Locate the cell with the specified text and output its [x, y] center coordinate. 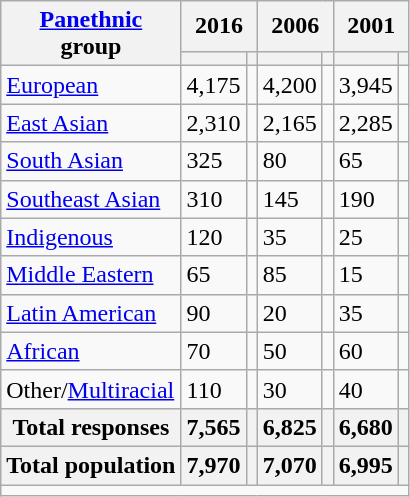
Latin American [91, 313]
Total responses [91, 427]
85 [290, 275]
2016 [219, 26]
Panethnicgroup [91, 34]
25 [366, 237]
110 [214, 389]
7,970 [214, 465]
90 [214, 313]
120 [214, 237]
Indigenous [91, 237]
6,995 [366, 465]
4,175 [214, 85]
2006 [295, 26]
European [91, 85]
190 [366, 199]
4,200 [290, 85]
3,945 [366, 85]
African [91, 351]
80 [290, 161]
310 [214, 199]
325 [214, 161]
East Asian [91, 123]
Middle Eastern [91, 275]
7,565 [214, 427]
South Asian [91, 161]
Total population [91, 465]
50 [290, 351]
30 [290, 389]
2,285 [366, 123]
Other/Multiracial [91, 389]
2,310 [214, 123]
2,165 [290, 123]
15 [366, 275]
6,825 [290, 427]
7,070 [290, 465]
2001 [371, 26]
20 [290, 313]
60 [366, 351]
40 [366, 389]
6,680 [366, 427]
145 [290, 199]
Southeast Asian [91, 199]
70 [214, 351]
